Return [x, y] of the center of cell containing provided text 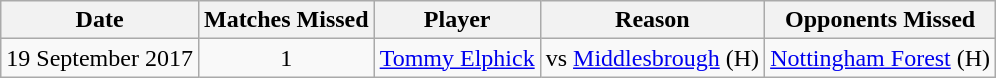
vs Middlesbrough (H) [652, 58]
Reason [652, 20]
19 September 2017 [100, 58]
Opponents Missed [880, 20]
Nottingham Forest (H) [880, 58]
Tommy Elphick [457, 58]
Date [100, 20]
Player [457, 20]
1 [286, 58]
Matches Missed [286, 20]
